Search for the cell housing the specified text and yield its (x, y) center coordinate. 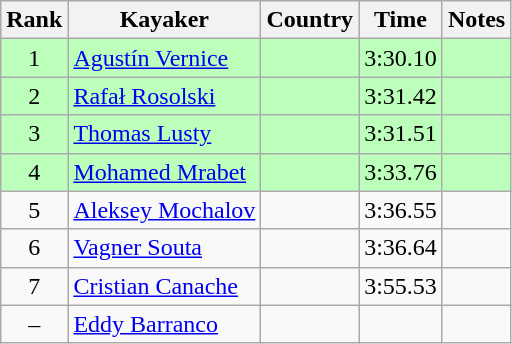
Rank (34, 20)
Rafał Rosolski (164, 96)
Notes (476, 20)
Vagner Souta (164, 248)
3:33.76 (401, 172)
Mohamed Mrabet (164, 172)
4 (34, 172)
– (34, 324)
Cristian Canache (164, 286)
6 (34, 248)
Eddy Barranco (164, 324)
Kayaker (164, 20)
Thomas Lusty (164, 134)
3 (34, 134)
3:55.53 (401, 286)
3:36.55 (401, 210)
3:31.42 (401, 96)
Country (310, 20)
3:36.64 (401, 248)
3:31.51 (401, 134)
2 (34, 96)
5 (34, 210)
Agustín Vernice (164, 58)
Time (401, 20)
1 (34, 58)
Aleksey Mochalov (164, 210)
7 (34, 286)
3:30.10 (401, 58)
